For the text-containing cell, return its midpoint in [X, Y] coordinate format. 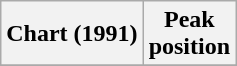
Chart (1991) [72, 34]
Peakposition [189, 34]
